Extract the [x, y] coordinate from the center of the cell holding the provided text.  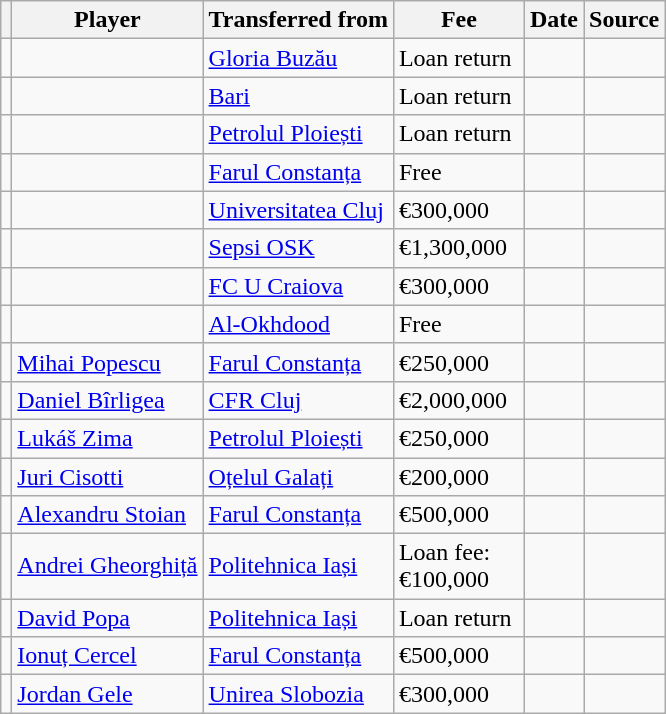
€200,000 [458, 477]
Bari [298, 96]
David Popa [108, 618]
Alexandru Stoian [108, 515]
Loan fee: €100,000 [458, 566]
Juri Cisotti [108, 477]
Sepsi OSK [298, 248]
€2,000,000 [458, 400]
Universitatea Cluj [298, 210]
Ionuț Cercel [108, 656]
Al-Okhdood [298, 324]
Lukáš Zima [108, 438]
Gloria Buzău [298, 58]
CFR Cluj [298, 400]
Oțelul Galați [298, 477]
Fee [458, 20]
Transferred from [298, 20]
Date [554, 20]
Source [624, 20]
FC U Craiova [298, 286]
€1,300,000 [458, 248]
Daniel Bîrligea [108, 400]
Jordan Gele [108, 694]
Andrei Gheorghiță [108, 566]
Mihai Popescu [108, 362]
Unirea Slobozia [298, 694]
Player [108, 20]
